Output the [X, Y] coordinate of the center of the cell containing the given text.  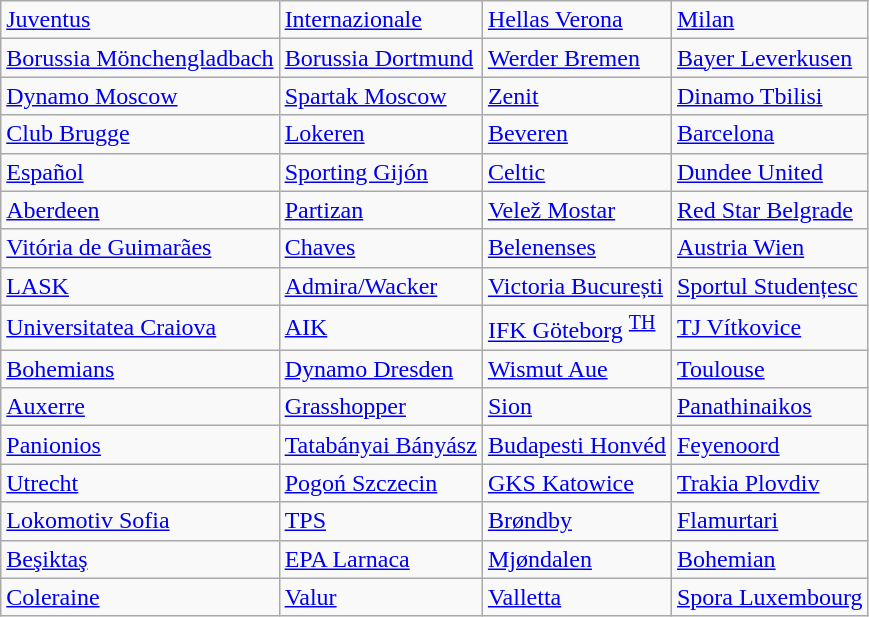
Partizan [380, 210]
Celtic [576, 172]
Beveren [576, 134]
Coleraine [140, 597]
Borussia Mönchengladbach [140, 58]
Feyenoord [770, 445]
Bohemian [770, 559]
IFK Göteborg TH [576, 328]
TJ Vítkovice [770, 328]
Lokomotiv Sofia [140, 521]
Lokeren [380, 134]
Grasshopper [380, 407]
Dinamo Tbilisi [770, 96]
Sion [576, 407]
Dynamo Dresden [380, 369]
Austria Wien [770, 248]
Vitória de Guimarães [140, 248]
Brøndby [576, 521]
Internazionale [380, 20]
Mjøndalen [576, 559]
Beşiktaş [140, 559]
Velež Mostar [576, 210]
GKS Katowice [576, 483]
Budapesti Honvéd [576, 445]
Panathinaikos [770, 407]
Bayer Leverkusen [770, 58]
Panionios [140, 445]
Aberdeen [140, 210]
Spora Luxembourg [770, 597]
Victoria București [576, 286]
Chaves [380, 248]
Red Star Belgrade [770, 210]
Zenit [576, 96]
Sportul Studențesc [770, 286]
Español [140, 172]
Barcelona [770, 134]
Universitatea Craiova [140, 328]
Spartak Moscow [380, 96]
Utrecht [140, 483]
Sporting Gijón [380, 172]
Juventus [140, 20]
Club Brugge [140, 134]
Auxerre [140, 407]
Belenenses [576, 248]
Wismut Aue [576, 369]
Flamurtari [770, 521]
Valur [380, 597]
TPS [380, 521]
Trakia Plovdiv [770, 483]
Toulouse [770, 369]
Pogoń Szczecin [380, 483]
AIK [380, 328]
Valletta [576, 597]
Borussia Dortmund [380, 58]
Dynamo Moscow [140, 96]
Tatabányai Bányász [380, 445]
Admira/Wacker [380, 286]
EPA Larnaca [380, 559]
LASK [140, 286]
Dundee United [770, 172]
Milan [770, 20]
Bohemians [140, 369]
Hellas Verona [576, 20]
Werder Bremen [576, 58]
